Provide the (x, y) coordinate of the cell's center where the given text is located.  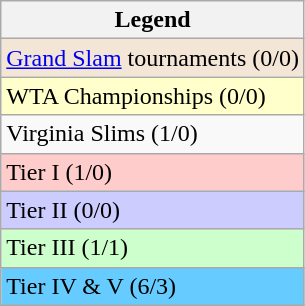
Tier II (0/0) (153, 210)
Virginia Slims (1/0) (153, 134)
Tier I (1/0) (153, 172)
Grand Slam tournaments (0/0) (153, 58)
WTA Championships (0/0) (153, 96)
Legend (153, 20)
Tier III (1/1) (153, 248)
Tier IV & V (6/3) (153, 286)
